Return the (x, y) coordinate for the center point of the cell that contains the specified text.  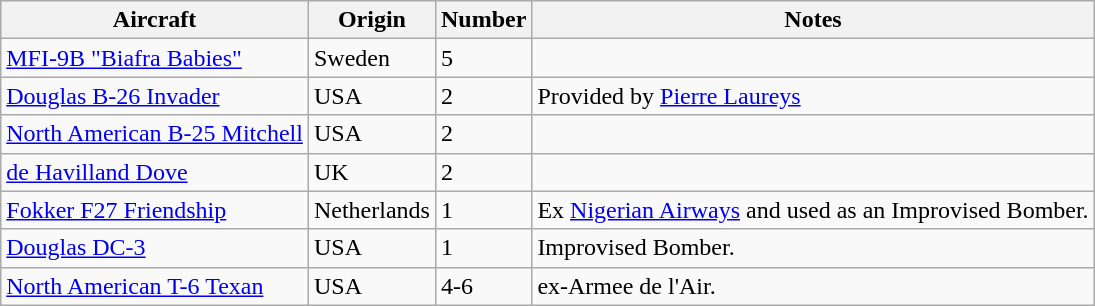
4-6 (483, 286)
Aircraft (155, 20)
Improvised Bomber. (813, 248)
ex-Armee de l'Air. (813, 286)
5 (483, 58)
Notes (813, 20)
Netherlands (372, 210)
UK (372, 172)
de Havilland Dove (155, 172)
North American T-6 Texan (155, 286)
MFI-9B "Biafra Babies" (155, 58)
Fokker F27 Friendship (155, 210)
Ex Nigerian Airways and used as an Improvised Bomber. (813, 210)
Sweden (372, 58)
Origin (372, 20)
Number (483, 20)
Douglas B-26 Invader (155, 96)
North American B-25 Mitchell (155, 134)
Douglas DC-3 (155, 248)
Provided by Pierre Laureys (813, 96)
